Pinpoint the cell where the given text exists, returning its (x, y) midpoint coordinate. 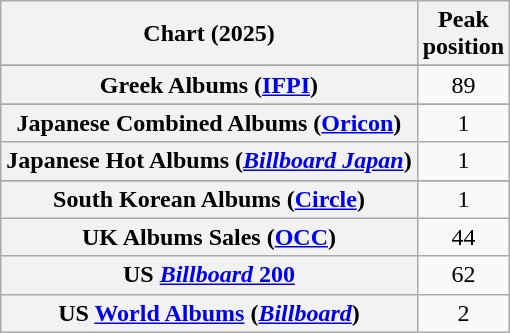
US World Albums (Billboard) (209, 313)
Peakposition (463, 34)
2 (463, 313)
Greek Albums (IFPI) (209, 85)
89 (463, 85)
Japanese Combined Albums (Oricon) (209, 123)
UK Albums Sales (OCC) (209, 237)
Chart (2025) (209, 34)
44 (463, 237)
US Billboard 200 (209, 275)
South Korean Albums (Circle) (209, 199)
62 (463, 275)
Japanese Hot Albums (Billboard Japan) (209, 161)
